Scan for the cell matching the given text and deliver its [X, Y] coordinate at center. 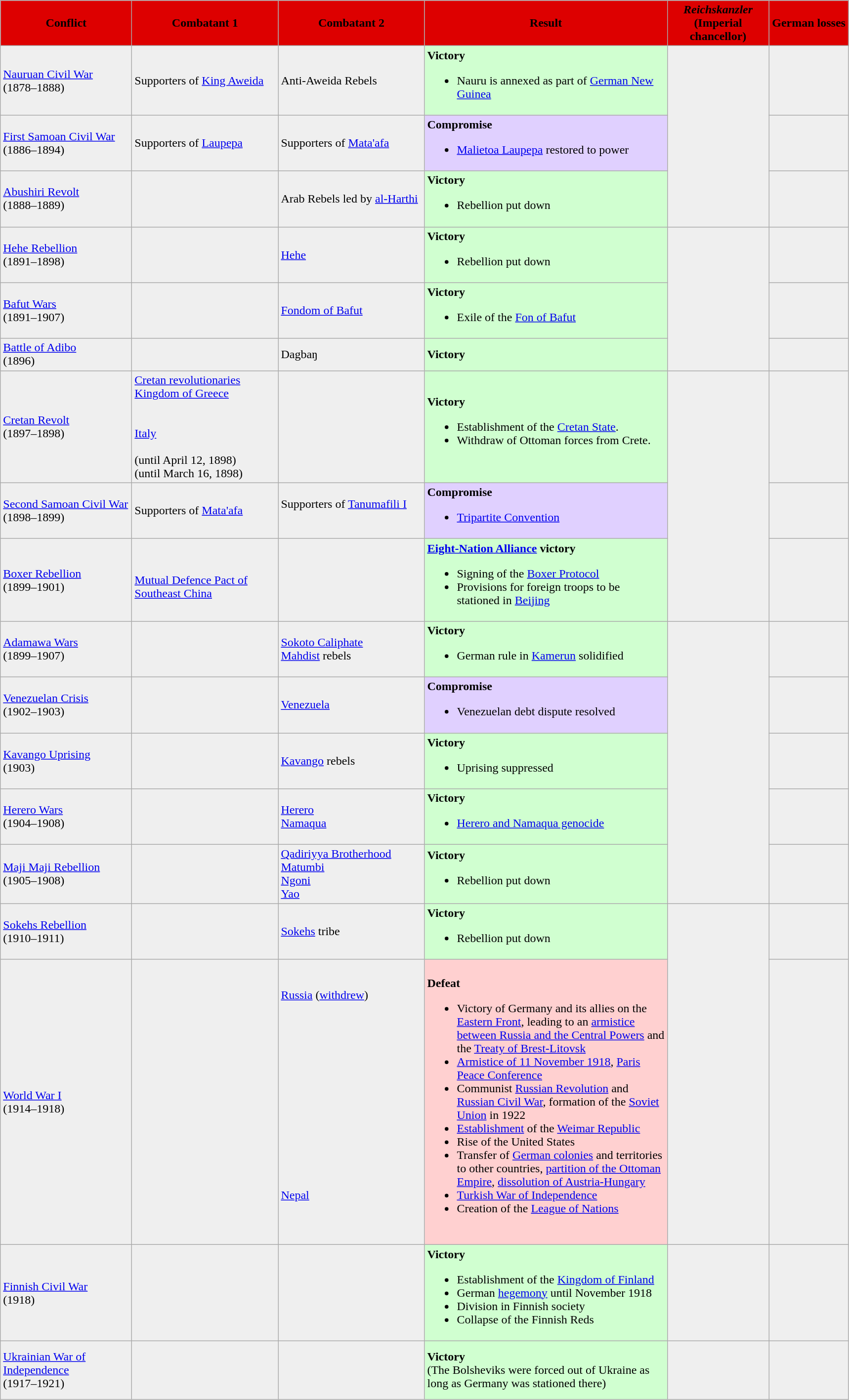
Hehe Rebellion(1891–1898) [66, 255]
Supporters of King Aweida [205, 81]
First Samoan Civil War(1886–1894) [66, 143]
Combatant 2 [351, 23]
CompromiseTripartite Convention [546, 511]
Boxer Rebellion(1899–1901) [66, 580]
Victory [546, 355]
Victory(The Bolsheviks were forced out of Ukraine as long as Germany was stationed there) [546, 1370]
Adamawa Wars(1899–1907) [66, 649]
Qadiriyya Brotherhood Matumbi Ngoni Yao [351, 874]
Second Samoan Civil War(1898–1899) [66, 511]
Sokehs Rebellion(1910–1911) [66, 932]
Supporters of Tanumafili I [351, 511]
VictoryEstablishment of the Kingdom of FinlandGerman hegemony until November 1918Division in Finnish societyCollapse of the Finnish Reds [546, 1293]
Nauruan Civil War(1878–1888) [66, 81]
Cretan revolutionaries Kingdom of Greece Italy (until April 12, 1898) (until March 16, 1898) [205, 427]
Venezuelan Crisis(1902–1903) [66, 704]
Sokoto Caliphate Mahdist rebels [351, 649]
Mutual Defence Pact of Southeast China [205, 580]
Fondom of Bafut [351, 310]
Arab Rebels led by al-Harthi [351, 199]
HereroNamaqua [351, 817]
Eight-Nation Alliance victorySigning of the Boxer ProtocolProvisions for foreign troops to be stationed in Beijing [546, 580]
Combatant 1 [205, 23]
Reichskanzler (Imperial chancellor) [718, 23]
Kavango Uprising(1903) [66, 761]
Supporters of Laupepa [205, 143]
Kavango rebels [351, 761]
VictoryHerero and Namaqua genocide [546, 817]
Battle of Adibo(1896) [66, 355]
VictoryGerman rule in Kamerun solidified [546, 649]
Finnish Civil War(1918) [66, 1293]
Russia (withdrew) Nepal [351, 1102]
Maji Maji Rebellion(1905–1908) [66, 874]
Hehe [351, 255]
German losses [808, 23]
Result [546, 23]
Abushiri Revolt(1888–1889) [66, 199]
VictoryUprising suppressed [546, 761]
Dagbaŋ [351, 355]
Ukrainian War of Independence(1917–1921) [66, 1370]
Bafut Wars(1891–1907) [66, 310]
CompromiseMalietoa Laupepa restored to power [546, 143]
Sokehs tribe [351, 932]
VictoryEstablishment of the Cretan State.Withdraw of Ottoman forces from Crete. [546, 427]
VictoryExile of the Fon of Bafut [546, 310]
Anti-Aweida Rebels [351, 81]
World War I (1914–1918) [66, 1102]
VictoryNauru is annexed as part of German New Guinea [546, 81]
Cretan Revolt(1897–1898) [66, 427]
Conflict [66, 23]
Herero Wars(1904–1908) [66, 817]
CompromiseVenezuelan debt dispute resolved [546, 704]
Venezuela [351, 704]
